Scan for the cell matching the given text and deliver its [X, Y] coordinate at center. 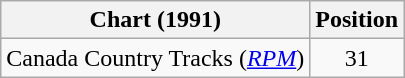
Chart (1991) [156, 20]
31 [357, 58]
Canada Country Tracks (RPM) [156, 58]
Position [357, 20]
